Scan for the cell matching the given text and deliver its [x, y] coordinate at center. 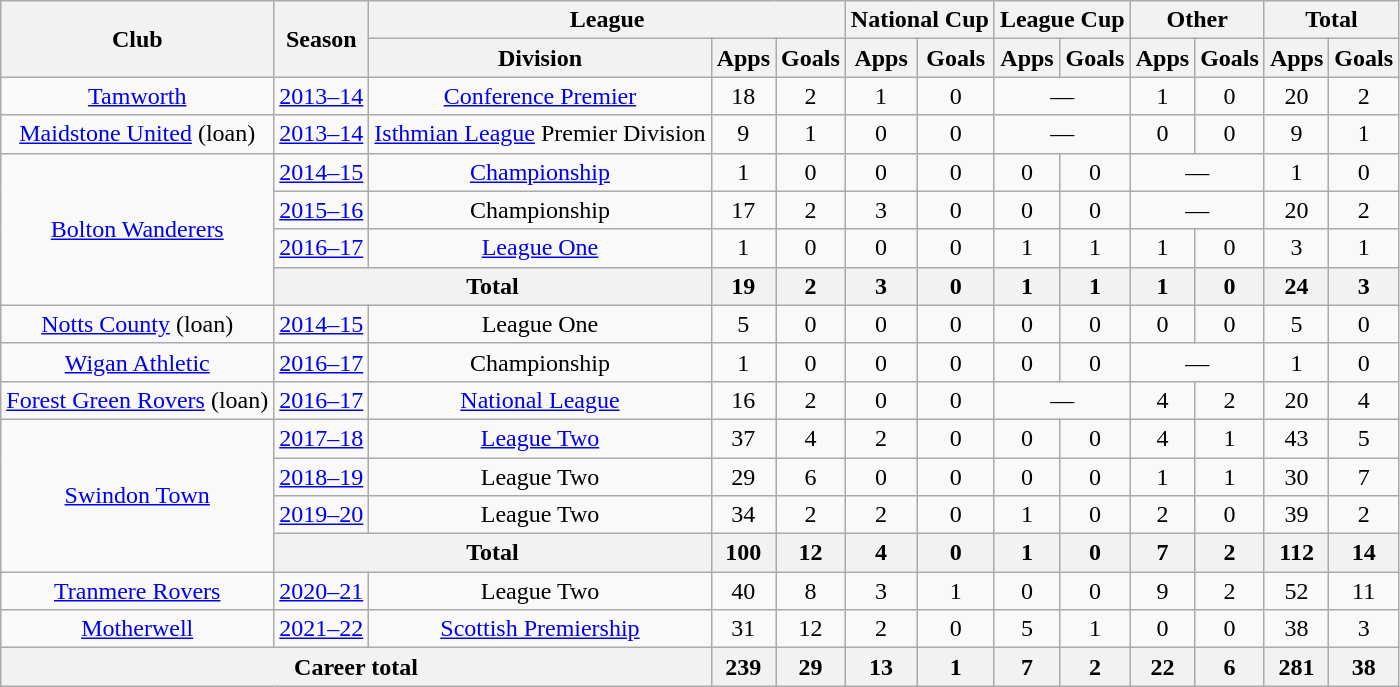
2018–19 [322, 477]
8 [811, 591]
Club [138, 39]
Other [1197, 20]
Bolton Wanderers [138, 229]
11 [1364, 591]
Division [540, 58]
24 [1296, 286]
16 [743, 400]
Maidstone United (loan) [138, 134]
Forest Green Rovers (loan) [138, 400]
31 [743, 629]
Swindon Town [138, 495]
Season [322, 39]
14 [1364, 553]
Tranmere Rovers [138, 591]
Scottish Premiership [540, 629]
National League [540, 400]
Conference Premier [540, 96]
37 [743, 438]
National Cup [920, 20]
19 [743, 286]
52 [1296, 591]
2015–16 [322, 210]
Tamworth [138, 96]
Career total [356, 667]
34 [743, 515]
League [608, 20]
39 [1296, 515]
2019–20 [322, 515]
18 [743, 96]
239 [743, 667]
40 [743, 591]
22 [1162, 667]
Motherwell [138, 629]
13 [881, 667]
17 [743, 210]
2020–21 [322, 591]
43 [1296, 438]
League Cup [1062, 20]
Wigan Athletic [138, 362]
2021–22 [322, 629]
2017–18 [322, 438]
Isthmian League Premier Division [540, 134]
281 [1296, 667]
30 [1296, 477]
100 [743, 553]
112 [1296, 553]
Notts County (loan) [138, 324]
